Determine the (X, Y) coordinate at the center of the cell enclosing the given text.  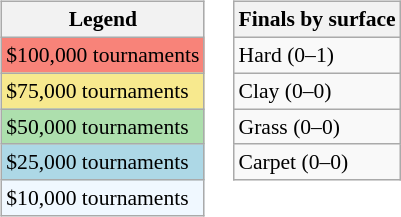
$75,000 tournaments (102, 91)
Grass (0–0) (318, 127)
Carpet (0–0) (318, 162)
Finals by surface (318, 20)
Clay (0–0) (318, 91)
Legend (102, 20)
$10,000 tournaments (102, 198)
$50,000 tournaments (102, 127)
Hard (0–1) (318, 55)
$100,000 tournaments (102, 55)
$25,000 tournaments (102, 162)
